Extract the [X, Y] coordinate from the center of the cell holding the provided text.  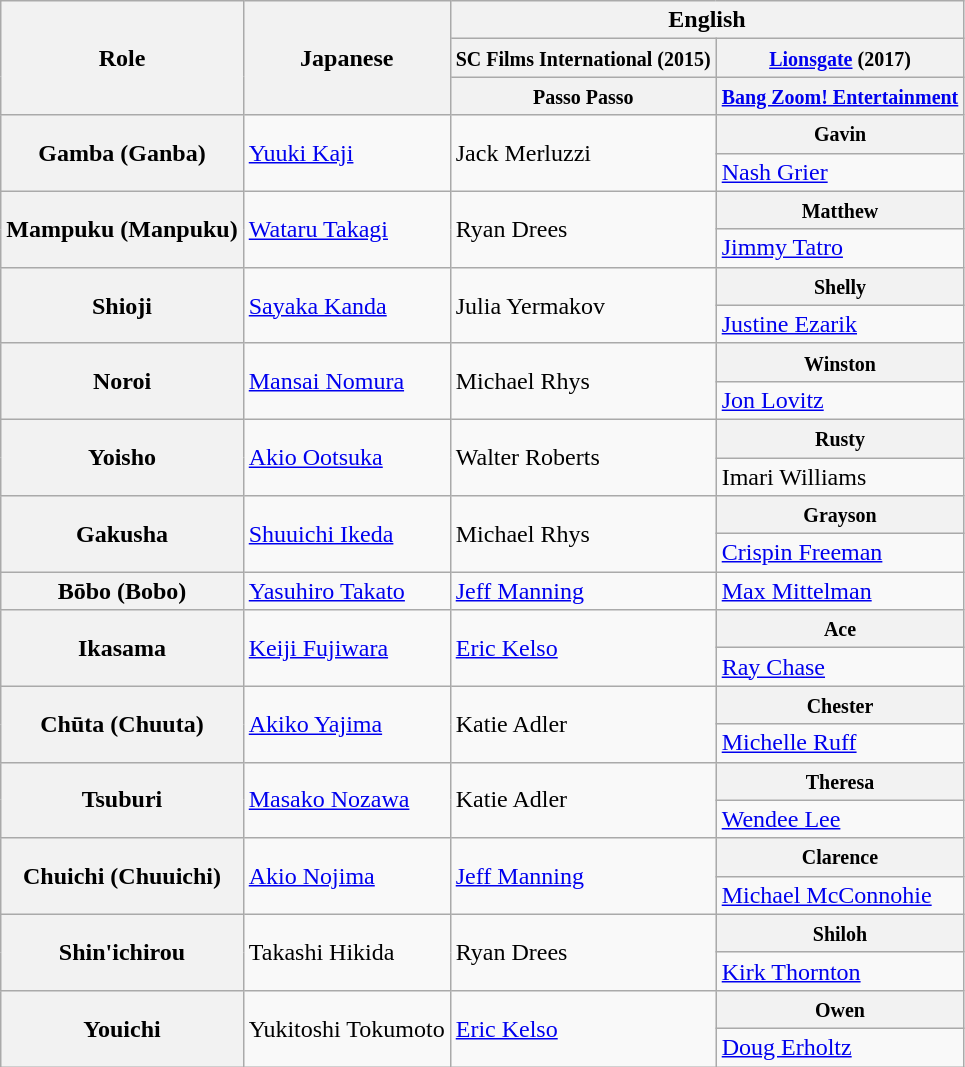
Julia Yermakov [583, 305]
Jack Merluzzi [583, 153]
Takashi Hikida [346, 952]
Youichi [122, 1028]
Akio Ootsuka [346, 457]
Ray Chase [840, 667]
Kirk Thornton [840, 971]
Matthew [840, 210]
Passo Passo [583, 96]
Winston [840, 362]
Gavin [840, 134]
Yukitoshi Tokumoto [346, 1028]
Chester [840, 705]
Mampuku (Manpuku) [122, 229]
Shin'ichirou [122, 952]
Chūta (Chuuta) [122, 724]
Mansai Nomura [346, 381]
Rusty [840, 438]
Grayson [840, 515]
Yoisho [122, 457]
English [707, 20]
Michael McConnohie [840, 895]
Clarence [840, 857]
Wataru Takagi [346, 229]
Keiji Fujiwara [346, 648]
Gakusha [122, 534]
Noroi [122, 381]
Doug Erholtz [840, 1047]
Bōbo (Bobo) [122, 591]
Akiko Yajima [346, 724]
Role [122, 58]
Ace [840, 629]
Shelly [840, 286]
Yuuki Kaji [346, 153]
Justine Ezarik [840, 324]
Max Mittelman [840, 591]
Masako Nozawa [346, 800]
Imari Williams [840, 477]
Akio Nojima [346, 876]
Shuuichi Ikeda [346, 534]
Walter Roberts [583, 457]
Michelle Ruff [840, 743]
Wendee Lee [840, 819]
Yasuhiro Takato [346, 591]
Sayaka Kanda [346, 305]
Lionsgate (2017) [840, 58]
Gamba (Ganba) [122, 153]
Theresa [840, 781]
Japanese [346, 58]
Bang Zoom! Entertainment [840, 96]
SC Films International (2015) [583, 58]
Tsuburi [122, 800]
Ikasama [122, 648]
Shioji [122, 305]
Shiloh [840, 933]
Nash Grier [840, 172]
Chuichi (Chuuichi) [122, 876]
Jimmy Tatro [840, 248]
Owen [840, 1009]
Jon Lovitz [840, 400]
Crispin Freeman [840, 553]
